Return (X, Y) of the center of cell containing provided text 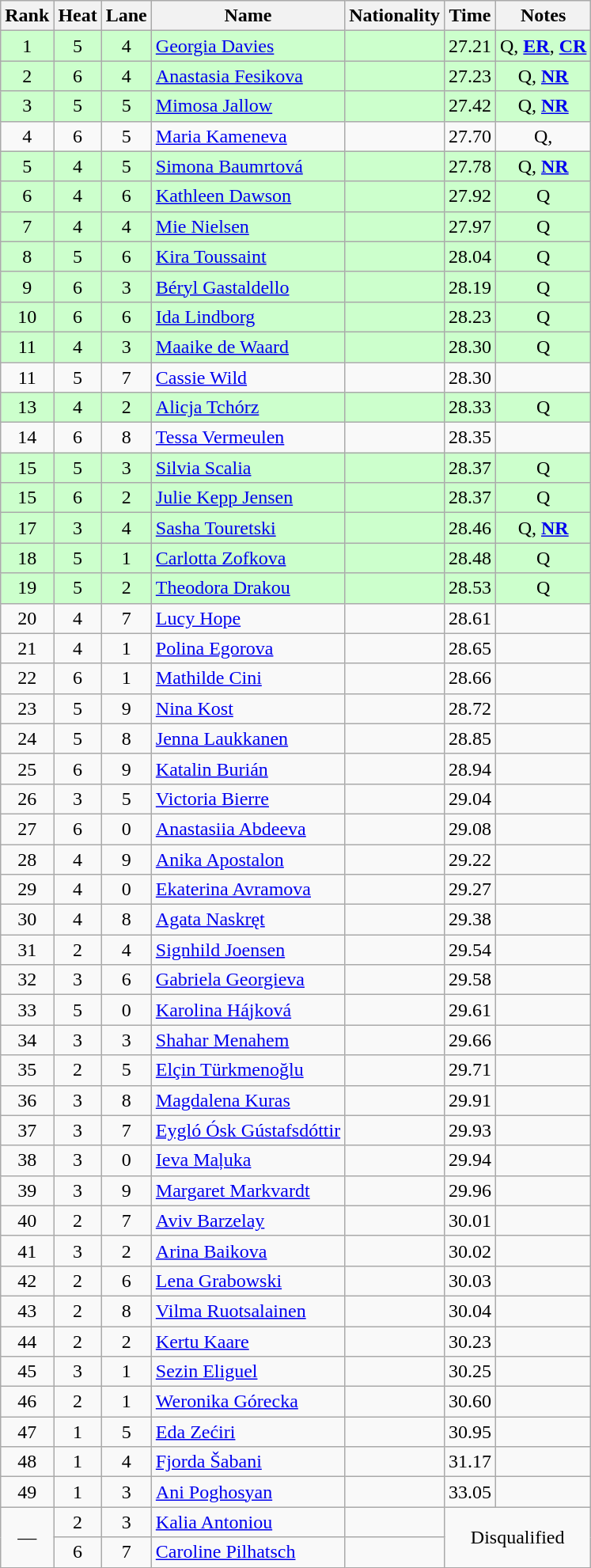
28.94 (470, 769)
Simona Baumrtová (248, 166)
Maria Kameneva (248, 136)
Victoria Bierre (248, 799)
27 (27, 829)
Mathilde Cini (248, 678)
30.01 (470, 1221)
30.04 (470, 1311)
14 (27, 438)
Maaike de Waard (248, 347)
Nina Kost (248, 708)
Sasha Touretski (248, 528)
30.95 (470, 1432)
Rank (27, 16)
33.05 (470, 1492)
Cassie Wild (248, 378)
Notes (543, 16)
27.78 (470, 166)
Mie Nielsen (248, 226)
Weronika Górecka (248, 1402)
Caroline Pilhatsch (248, 1552)
28.61 (470, 618)
36 (27, 1100)
38 (27, 1160)
47 (27, 1432)
27.23 (470, 76)
Karolina Hájková (248, 1010)
30.03 (470, 1281)
Béryl Gastaldello (248, 287)
28.33 (470, 408)
Ieva Maļuka (248, 1160)
27.97 (470, 226)
29.94 (470, 1160)
30.23 (470, 1342)
28.46 (470, 528)
29.66 (470, 1040)
28.04 (470, 256)
Magdalena Kuras (248, 1100)
Vilma Ruotsalainen (248, 1311)
Name (248, 16)
27.42 (470, 106)
28.72 (470, 708)
42 (27, 1281)
49 (27, 1492)
Kathleen Dawson (248, 196)
44 (27, 1342)
29.58 (470, 980)
29.71 (470, 1070)
28.85 (470, 738)
37 (27, 1130)
Disqualified (517, 1537)
Ekaterina Avramova (248, 890)
17 (27, 528)
28.66 (470, 678)
Anastasia Fesikova (248, 76)
20 (27, 618)
29.22 (470, 859)
40 (27, 1221)
43 (27, 1311)
18 (27, 558)
28.19 (470, 287)
26 (27, 799)
28.65 (470, 648)
46 (27, 1402)
Anika Apostalon (248, 859)
Margaret Markvardt (248, 1190)
Elçin Türkmenoğlu (248, 1070)
Polina Egorova (248, 648)
29.38 (470, 920)
Signhild Joensen (248, 950)
45 (27, 1372)
48 (27, 1462)
Sezin Eliguel (248, 1372)
24 (27, 738)
28.35 (470, 438)
Silvia Scalia (248, 468)
29.91 (470, 1100)
30.02 (470, 1251)
27.92 (470, 196)
Theodora Drakou (248, 588)
Q, (543, 136)
Time (470, 16)
Fjorda Šabani (248, 1462)
23 (27, 708)
34 (27, 1040)
Heat (78, 16)
41 (27, 1251)
Lane (127, 16)
27.70 (470, 136)
22 (27, 678)
Kertu Kaare (248, 1342)
10 (27, 317)
Eda Zećiri (248, 1432)
Kira Toussaint (248, 256)
28.48 (470, 558)
29.61 (470, 1010)
29.27 (470, 890)
29.96 (470, 1190)
Kalia Antoniou (248, 1522)
Lena Grabowski (248, 1281)
Nationality (395, 16)
29.54 (470, 950)
21 (27, 648)
30.60 (470, 1402)
Eygló Ósk Gústafsdóttir (248, 1130)
27.21 (470, 46)
13 (27, 408)
Lucy Hope (248, 618)
Q, ER, CR (543, 46)
28 (27, 859)
29.04 (470, 799)
32 (27, 980)
29.93 (470, 1130)
Mimosa Jallow (248, 106)
31 (27, 950)
39 (27, 1190)
19 (27, 588)
Aviv Barzelay (248, 1221)
Ida Lindborg (248, 317)
Jenna Laukkanen (248, 738)
Anastasiia Abdeeva (248, 829)
Ani Poghosyan (248, 1492)
29 (27, 890)
— (27, 1537)
Gabriela Georgieva (248, 980)
28.23 (470, 317)
33 (27, 1010)
35 (27, 1070)
30 (27, 920)
25 (27, 769)
Tessa Vermeulen (248, 438)
Arina Baikova (248, 1251)
Alicja Tchórz (248, 408)
Agata Naskręt (248, 920)
Julie Kepp Jensen (248, 498)
31.17 (470, 1462)
29.08 (470, 829)
Georgia Davies (248, 46)
Shahar Menahem (248, 1040)
28.53 (470, 588)
30.25 (470, 1372)
Carlotta Zofkova (248, 558)
Katalin Burián (248, 769)
